For the text-containing cell, return its midpoint in (X, Y) coordinate format. 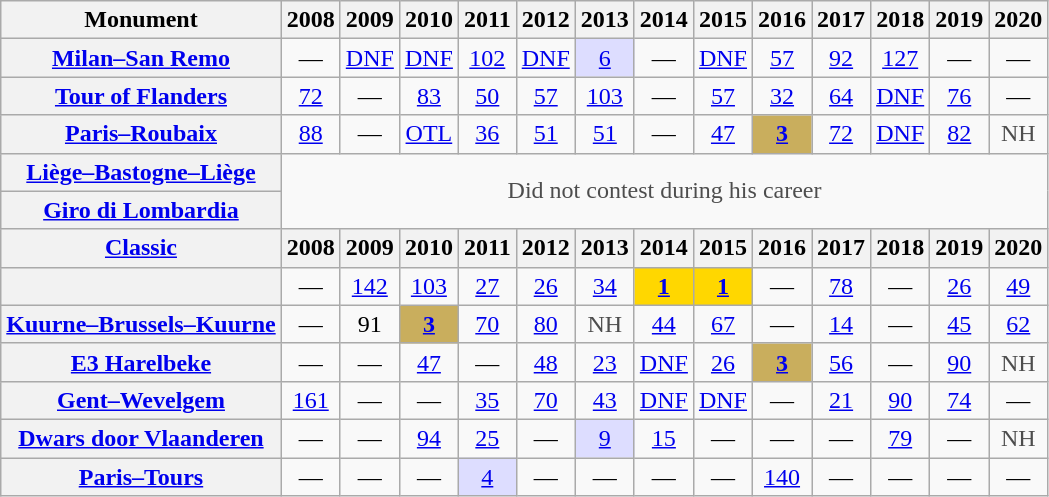
14 (842, 324)
102 (487, 58)
Did not contest during his career (664, 191)
91 (370, 324)
Liège–Bastogne–Liège (141, 172)
25 (487, 438)
34 (604, 286)
43 (604, 400)
OTL (428, 134)
161 (310, 400)
Paris–Tours (141, 477)
27 (487, 286)
44 (664, 324)
64 (842, 96)
21 (842, 400)
56 (842, 362)
62 (1018, 324)
Tour of Flanders (141, 96)
36 (487, 134)
Kuurne–Brussels–Kuurne (141, 324)
127 (900, 58)
35 (487, 400)
Monument (141, 20)
45 (960, 324)
94 (428, 438)
83 (428, 96)
88 (310, 134)
Paris–Roubaix (141, 134)
Giro di Lombardia (141, 210)
74 (960, 400)
49 (1018, 286)
140 (782, 477)
6 (604, 58)
Classic (141, 248)
Dwars door Vlaanderen (141, 438)
9 (604, 438)
82 (960, 134)
92 (842, 58)
4 (487, 477)
Milan–San Remo (141, 58)
32 (782, 96)
67 (722, 324)
80 (546, 324)
23 (604, 362)
79 (900, 438)
142 (370, 286)
15 (664, 438)
E3 Harelbeke (141, 362)
50 (487, 96)
78 (842, 286)
48 (546, 362)
76 (960, 96)
Gent–Wevelgem (141, 400)
